Output the (x, y) coordinate of the center of the cell containing the given text.  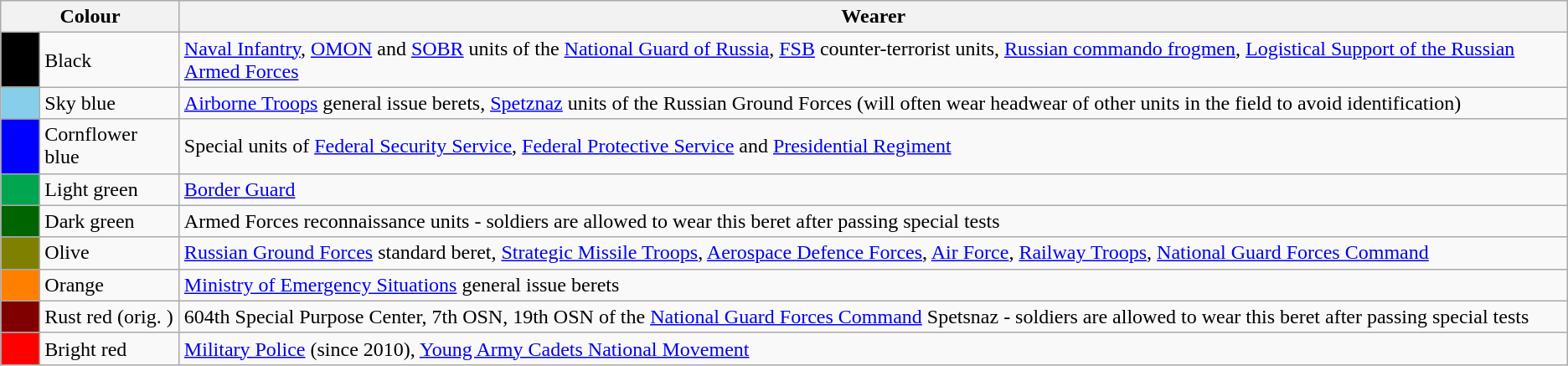
Bright red (111, 348)
Light green (111, 189)
Special units of Federal Security Service, Federal Protective Service and Presidential Regiment (873, 146)
Border Guard (873, 189)
Orange (111, 285)
Colour (90, 17)
Sky blue (111, 103)
Olive (111, 253)
Cornflower blue (111, 146)
Russian Ground Forces standard beret, Strategic Missile Troops, Aerospace Defence Forces, Air Force, Railway Troops, National Guard Forces Command (873, 253)
Ministry of Emergency Situations general issue berets (873, 285)
Black (111, 60)
Armed Forces reconnaissance units - soldiers are allowed to wear this beret after passing special tests (873, 221)
Military Police (since 2010), Young Army Cadets National Movement (873, 348)
Wearer (873, 17)
Dark green (111, 221)
Rust red (orig. ) (111, 317)
